Return [x, y] of the center of cell containing provided text 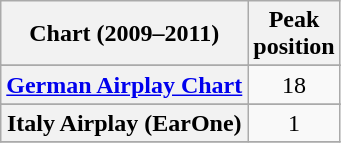
German Airplay Chart [124, 85]
18 [294, 85]
Peakposition [294, 34]
Chart (2009–2011) [124, 34]
1 [294, 123]
Italy Airplay (EarOne) [124, 123]
